Return the (x, y) coordinate for the center point of the cell that contains the specified text.  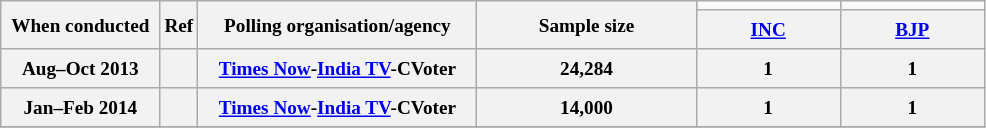
Jan–Feb 2014 (80, 108)
Ref (179, 25)
14,000 (586, 108)
BJP (912, 30)
When conducted (80, 25)
24,284 (586, 68)
Aug–Oct 2013 (80, 68)
Polling organisation/agency (338, 25)
Sample size (586, 25)
INC (768, 30)
